For the text-containing cell, return its midpoint in [x, y] coordinate format. 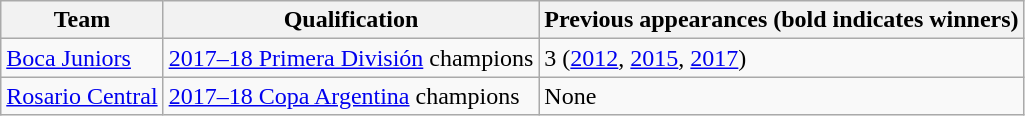
Rosario Central [82, 96]
Team [82, 20]
2017–18 Copa Argentina champions [351, 96]
2017–18 Primera División champions [351, 58]
Qualification [351, 20]
None [782, 96]
Previous appearances (bold indicates winners) [782, 20]
Boca Juniors [82, 58]
3 (2012, 2015, 2017) [782, 58]
